Detect which cell encompasses the target text, then output its (x, y) center coordinate. 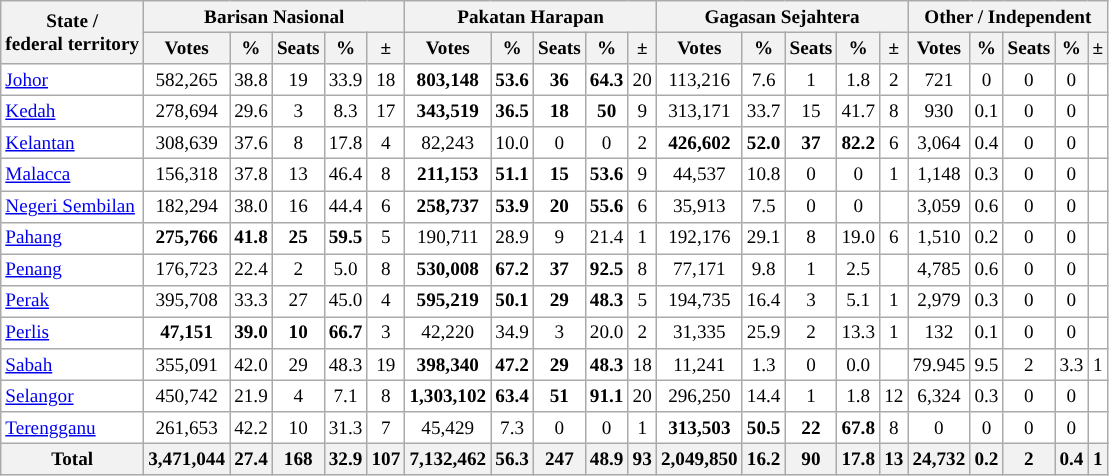
Kelantan (72, 143)
12 (894, 396)
48.9 (606, 460)
17 (386, 111)
44.4 (346, 206)
51 (559, 396)
45.0 (346, 301)
45,429 (448, 428)
7.1 (346, 396)
Kedah (72, 111)
20.0 (606, 333)
67.8 (858, 428)
37.8 (252, 175)
2,979 (939, 301)
41.7 (858, 111)
16.4 (764, 301)
93 (642, 460)
278,694 (187, 111)
13.3 (858, 333)
721 (939, 80)
5.1 (858, 301)
42,220 (448, 333)
79.945 (939, 365)
194,735 (699, 301)
450,742 (187, 396)
64.3 (606, 80)
36.5 (512, 111)
426,602 (699, 143)
7,132,462 (448, 460)
Total (72, 460)
2.5 (858, 270)
47,151 (187, 333)
90 (811, 460)
Sabah (72, 365)
Malacca (72, 175)
176,723 (187, 270)
10.0 (512, 143)
3.3 (1072, 365)
27.4 (252, 460)
6,324 (939, 396)
29.6 (252, 111)
92.5 (606, 270)
343,519 (448, 111)
Johor (72, 80)
9.8 (764, 270)
7 (386, 428)
16 (298, 206)
31,335 (699, 333)
930 (939, 111)
37.6 (252, 143)
Gagasan Sejahtera (782, 17)
59.5 (346, 238)
66.7 (346, 333)
25 (298, 238)
275,766 (187, 238)
582,265 (187, 80)
Perak (72, 301)
10.8 (764, 175)
3,471,044 (187, 460)
107 (386, 460)
52.0 (764, 143)
1.3 (764, 365)
50.1 (512, 301)
595,219 (448, 301)
9.5 (986, 365)
24,732 (939, 460)
Negeri Sembilan (72, 206)
261,653 (187, 428)
33.7 (764, 111)
31.3 (346, 428)
39.0 (252, 333)
132 (939, 333)
7.6 (764, 80)
63.4 (512, 396)
67.2 (512, 270)
82,243 (448, 143)
25.9 (764, 333)
11,241 (699, 365)
7.3 (512, 428)
56.3 (512, 460)
35,913 (699, 206)
247 (559, 460)
Barisan Nasional (274, 17)
22.4 (252, 270)
296,250 (699, 396)
46.4 (346, 175)
42.0 (252, 365)
3,064 (939, 143)
21.4 (606, 238)
29.1 (764, 238)
190,711 (448, 238)
Penang (72, 270)
44,537 (699, 175)
4,785 (939, 270)
82.2 (858, 143)
308,639 (187, 143)
91.1 (606, 396)
1,510 (939, 238)
53.9 (512, 206)
0.0 (858, 365)
50.5 (764, 428)
258,737 (448, 206)
8.3 (346, 111)
168 (298, 460)
182,294 (187, 206)
22 (811, 428)
Perlis (72, 333)
21.9 (252, 396)
398,340 (448, 365)
1,303,102 (448, 396)
Pahang (72, 238)
51.1 (512, 175)
32.9 (346, 460)
Pakatan Harapan (531, 17)
803,148 (448, 80)
42.2 (252, 428)
113,216 (699, 80)
19.0 (858, 238)
33.9 (346, 80)
77,171 (699, 270)
14.4 (764, 396)
1,148 (939, 175)
313,171 (699, 111)
192,176 (699, 238)
Selangor (72, 396)
38.0 (252, 206)
Terengganu (72, 428)
7.5 (764, 206)
36 (559, 80)
38.8 (252, 80)
2,049,850 (699, 460)
313,503 (699, 428)
47.2 (512, 365)
5.0 (346, 270)
State / federal territory (72, 32)
27 (298, 301)
33.3 (252, 301)
Other / Independent (1008, 17)
211,153 (448, 175)
3,059 (939, 206)
41.8 (252, 238)
395,708 (187, 301)
28.9 (512, 238)
355,091 (187, 365)
55.6 (606, 206)
16.2 (764, 460)
530,008 (448, 270)
50 (606, 111)
156,318 (187, 175)
34.9 (512, 333)
